From the cell containing the given text, extract its center point as [X, Y] coordinate. 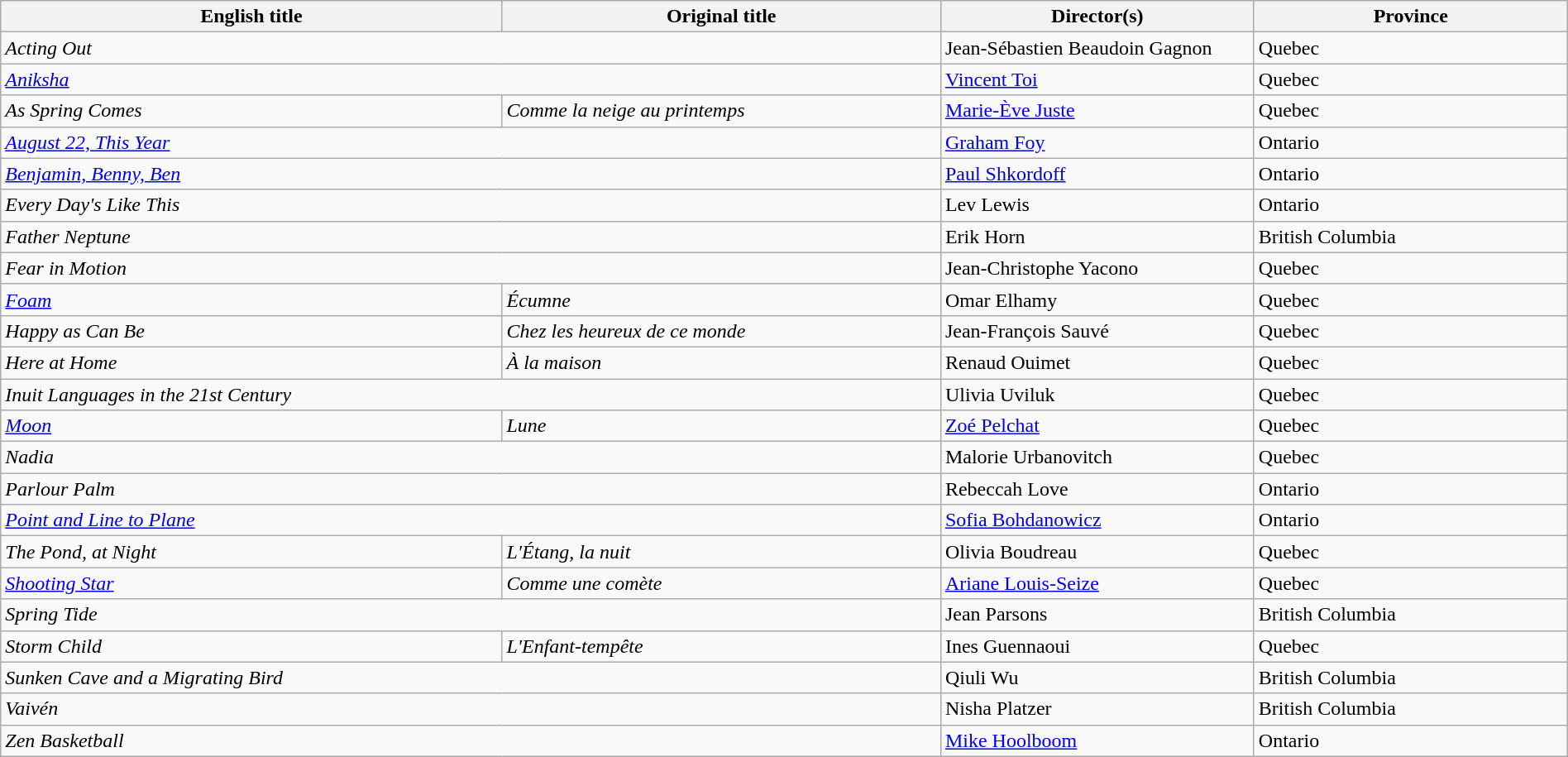
Chez les heureux de ce monde [721, 331]
Aniksha [471, 79]
Director(s) [1097, 17]
Comme une comète [721, 583]
Happy as Can Be [251, 331]
Point and Line to Plane [471, 520]
Zen Basketball [471, 740]
Renaud Ouimet [1097, 362]
Province [1411, 17]
Vaivén [471, 709]
Vincent Toi [1097, 79]
Acting Out [471, 48]
Qiuli Wu [1097, 678]
Jean-François Sauvé [1097, 331]
The Pond, at Night [251, 552]
English title [251, 17]
Sofia Bohdanowicz [1097, 520]
À la maison [721, 362]
L'Enfant-tempête [721, 646]
Ariane Louis-Seize [1097, 583]
Jean Parsons [1097, 615]
Marie-Ève Juste [1097, 111]
Ines Guennaoui [1097, 646]
Nisha Platzer [1097, 709]
Lune [721, 426]
Fear in Motion [471, 268]
Lev Lewis [1097, 205]
Malorie Urbanovitch [1097, 458]
Inuit Languages in the 21st Century [471, 395]
Zoé Pelchat [1097, 426]
August 22, This Year [471, 142]
Benjamin, Benny, Ben [471, 174]
L'Étang, la nuit [721, 552]
Écumne [721, 299]
Jean-Sébastien Beaudoin Gagnon [1097, 48]
Parlour Palm [471, 489]
Rebeccah Love [1097, 489]
Spring Tide [471, 615]
Graham Foy [1097, 142]
Ulivia Uviluk [1097, 395]
Original title [721, 17]
Foam [251, 299]
Comme la neige au printemps [721, 111]
Mike Hoolboom [1097, 740]
Erik Horn [1097, 237]
Father Neptune [471, 237]
Omar Elhamy [1097, 299]
Every Day's Like This [471, 205]
Jean-Christophe Yacono [1097, 268]
As Spring Comes [251, 111]
Storm Child [251, 646]
Olivia Boudreau [1097, 552]
Paul Shkordoff [1097, 174]
Sunken Cave and a Migrating Bird [471, 678]
Moon [251, 426]
Shooting Star [251, 583]
Nadia [471, 458]
Here at Home [251, 362]
